Scan for the cell matching the given text and deliver its (x, y) coordinate at center. 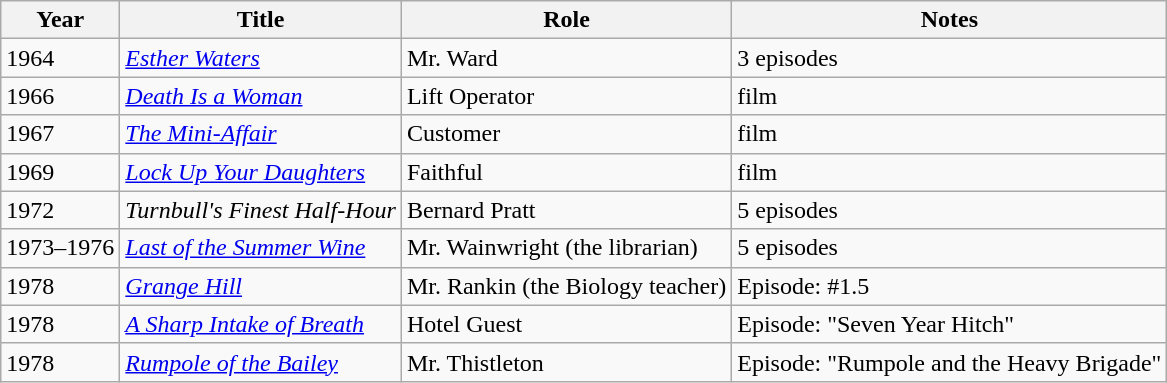
Mr. Thistleton (566, 362)
Turnbull's Finest Half-Hour (261, 210)
Rumpole of the Bailey (261, 362)
Mr. Rankin (the Biology teacher) (566, 286)
Mr. Ward (566, 58)
Episode: #1.5 (950, 286)
Mr. Wainwright (the librarian) (566, 248)
1973–1976 (60, 248)
Lock Up Your Daughters (261, 172)
Lift Operator (566, 96)
1972 (60, 210)
The Mini-Affair (261, 134)
Faithful (566, 172)
1967 (60, 134)
Episode: "Rumpole and the Heavy Brigade" (950, 362)
1969 (60, 172)
Episode: "Seven Year Hitch" (950, 324)
Hotel Guest (566, 324)
1964 (60, 58)
3 episodes (950, 58)
Death Is a Woman (261, 96)
Year (60, 20)
Last of the Summer Wine (261, 248)
Notes (950, 20)
1966 (60, 96)
Esther Waters (261, 58)
A Sharp Intake of Breath (261, 324)
Title (261, 20)
Bernard Pratt (566, 210)
Customer (566, 134)
Grange Hill (261, 286)
Role (566, 20)
